Output the [X, Y] coordinate of the center of the cell containing the given text.  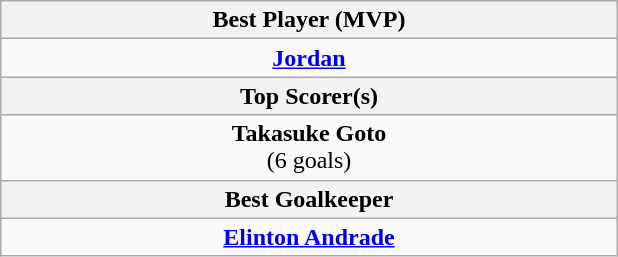
Elinton Andrade [309, 237]
Best Goalkeeper [309, 199]
Takasuke Goto (6 goals) [309, 148]
Best Player (MVP) [309, 20]
Top Scorer(s) [309, 96]
Jordan [309, 58]
